Return [X, Y] of the center of cell containing provided text 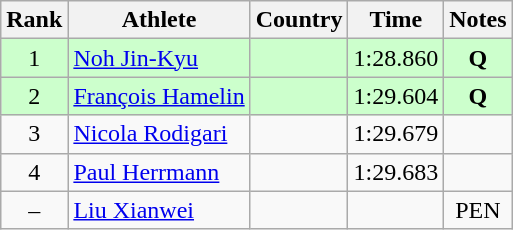
Paul Herrmann [159, 172]
Liu Xianwei [159, 210]
Notes [478, 20]
1:29.683 [396, 172]
PEN [478, 210]
1 [34, 58]
1:29.604 [396, 96]
Country [299, 20]
4 [34, 172]
François Hamelin [159, 96]
Nicola Rodigari [159, 134]
– [34, 210]
3 [34, 134]
Rank [34, 20]
Noh Jin-Kyu [159, 58]
Time [396, 20]
1:29.679 [396, 134]
Athlete [159, 20]
2 [34, 96]
1:28.860 [396, 58]
